Locate the cell with the specified text and output its [x, y] center coordinate. 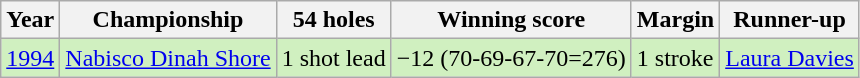
Nabisco Dinah Shore [168, 58]
Year [30, 20]
54 holes [334, 20]
Margin [675, 20]
1 stroke [675, 58]
Runner-up [790, 20]
Winning score [511, 20]
1994 [30, 58]
1 shot lead [334, 58]
Championship [168, 20]
−12 (70-69-67-70=276) [511, 58]
Laura Davies [790, 58]
